Return the [X, Y] coordinate for the center point of the cell that contains the specified text.  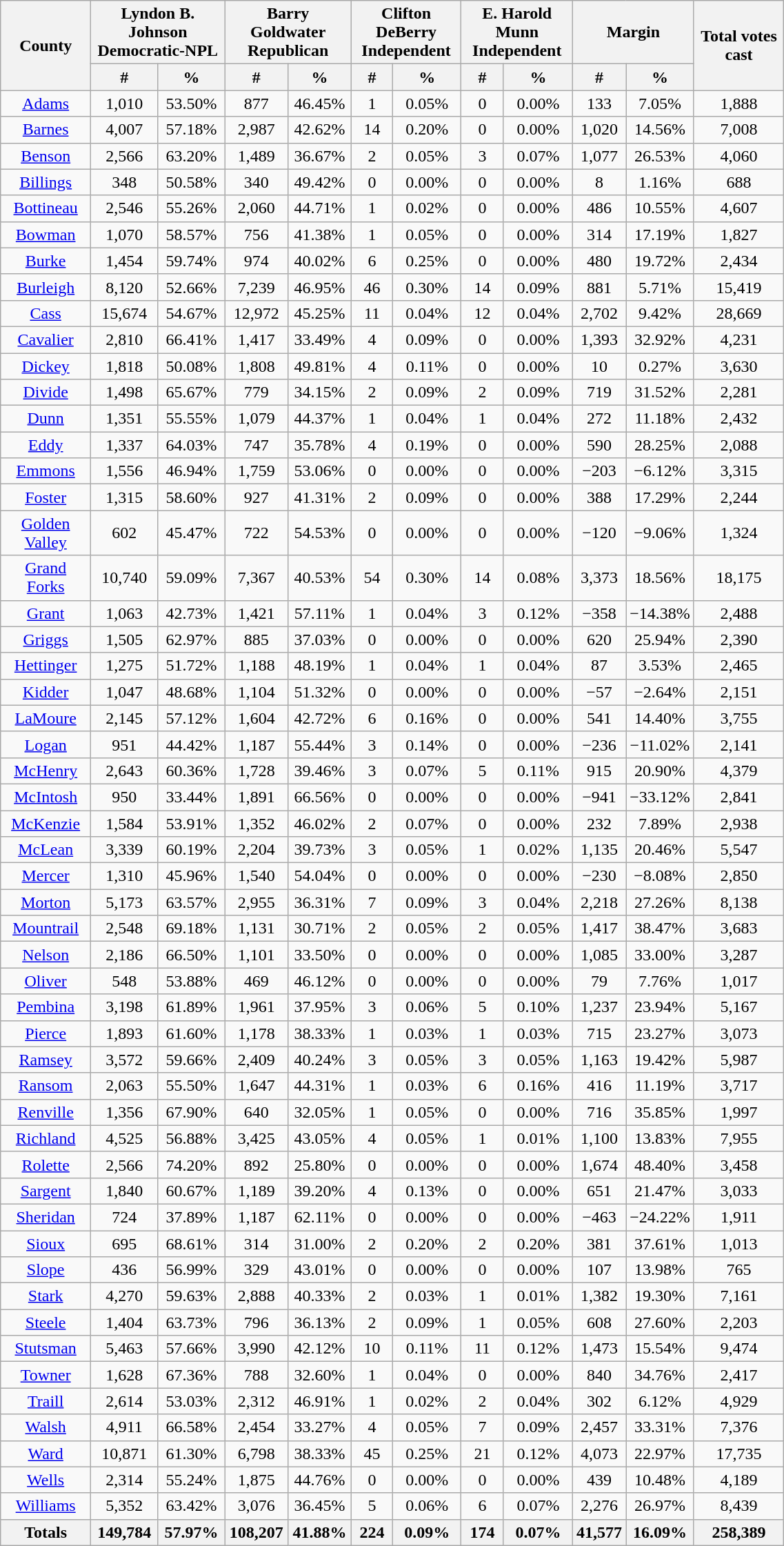
1,505 [124, 640]
1,961 [257, 1007]
Sheridan [46, 1217]
1,498 [124, 393]
2,417 [739, 1375]
1,135 [600, 850]
788 [257, 1375]
9,474 [739, 1349]
37.95% [320, 1007]
14.56% [661, 130]
26.53% [661, 156]
15,674 [124, 313]
1,070 [124, 235]
41.38% [320, 235]
17.29% [661, 497]
892 [257, 1165]
53.91% [192, 823]
44.31% [320, 1086]
381 [600, 1244]
33.49% [320, 339]
1,584 [124, 823]
2,186 [124, 955]
69.18% [192, 929]
724 [124, 1217]
5.71% [661, 287]
3,990 [257, 1349]
63.73% [192, 1322]
7,376 [739, 1427]
4,060 [739, 156]
23.94% [661, 1007]
0.13% [428, 1191]
Emmons [46, 471]
−236 [600, 744]
695 [124, 1244]
1,010 [124, 103]
779 [257, 393]
McKenzie [46, 823]
49.42% [320, 182]
719 [600, 393]
5,167 [739, 1007]
33.27% [320, 1427]
Traill [46, 1401]
32.92% [661, 339]
23.27% [661, 1033]
7,008 [739, 130]
1,085 [600, 955]
27.26% [661, 902]
1,100 [600, 1138]
1,079 [257, 419]
19.72% [661, 261]
−120 [600, 533]
2,841 [739, 797]
39.46% [320, 771]
28.25% [661, 445]
Totals [46, 1532]
Bottineau [46, 208]
388 [600, 497]
1,540 [257, 876]
3.53% [661, 666]
3,033 [739, 1191]
1,893 [124, 1033]
2,850 [739, 876]
Stark [46, 1296]
43.01% [320, 1270]
640 [257, 1112]
7,367 [257, 578]
61.60% [192, 1033]
2,390 [739, 640]
1,628 [124, 1375]
1,237 [600, 1007]
41.88% [320, 1532]
40.02% [320, 261]
1,188 [257, 666]
36.45% [320, 1506]
1,875 [257, 1480]
7,955 [739, 1138]
602 [124, 533]
Ramsey [46, 1060]
McHenry [46, 771]
Pierce [46, 1033]
−941 [600, 797]
174 [483, 1532]
Logan [46, 744]
59.74% [192, 261]
1,356 [124, 1112]
469 [257, 981]
55.24% [192, 1480]
45 [372, 1454]
33.44% [192, 797]
3,373 [600, 578]
53.88% [192, 981]
Bowman [46, 235]
40.33% [320, 1296]
28,669 [739, 313]
66.50% [192, 955]
−57 [600, 692]
46.95% [320, 287]
11.19% [661, 1086]
61.30% [192, 1454]
840 [600, 1375]
1,393 [600, 339]
19.42% [661, 1060]
54 [372, 578]
13.98% [661, 1270]
715 [600, 1033]
65.67% [192, 393]
35.78% [320, 445]
Walsh [46, 1427]
20.90% [661, 771]
224 [372, 1532]
486 [600, 208]
796 [257, 1322]
58.60% [192, 497]
1,454 [124, 261]
46.91% [320, 1401]
3,073 [739, 1033]
6,798 [257, 1454]
2,987 [257, 130]
48.40% [661, 1165]
3,076 [257, 1506]
36.13% [320, 1322]
60.36% [192, 771]
1,013 [739, 1244]
−8.08% [661, 876]
32.05% [320, 1112]
Sargent [46, 1191]
3,717 [739, 1086]
21 [483, 1454]
Benson [46, 156]
1,421 [257, 613]
Renville [46, 1112]
5,173 [124, 902]
Barry GoldwaterRepublican [288, 32]
0.08% [538, 578]
44.71% [320, 208]
48.68% [192, 692]
63.20% [192, 156]
−11.02% [661, 744]
348 [124, 182]
1,728 [257, 771]
1,473 [600, 1349]
63.42% [192, 1506]
340 [257, 182]
51.72% [192, 666]
Burleigh [46, 287]
2,488 [739, 613]
7,161 [739, 1296]
2,702 [600, 313]
−33.12% [661, 797]
McIntosh [46, 797]
2,151 [739, 692]
1,047 [124, 692]
56.88% [192, 1138]
Margin [634, 32]
1,891 [257, 797]
21.47% [661, 1191]
59.09% [192, 578]
620 [600, 640]
Burke [46, 261]
548 [124, 981]
651 [600, 1191]
Ransom [46, 1086]
79 [600, 981]
Billings [46, 182]
1,310 [124, 876]
2,312 [257, 1401]
34.15% [320, 393]
41.31% [320, 497]
Steele [46, 1322]
12,972 [257, 313]
Lyndon B. JohnsonDemocratic-NPL [158, 32]
46.45% [320, 103]
885 [257, 640]
3,572 [124, 1060]
2,145 [124, 718]
17,735 [739, 1454]
Mercer [46, 876]
−6.12% [661, 471]
12 [483, 313]
66.58% [192, 1427]
4,231 [739, 339]
40.53% [320, 578]
74.20% [192, 1165]
2,465 [739, 666]
302 [600, 1401]
66.56% [320, 797]
27.60% [661, 1322]
Eddy [46, 445]
2,204 [257, 850]
1,104 [257, 692]
1,020 [600, 130]
0.19% [428, 445]
13.83% [661, 1138]
Kidder [46, 692]
9.42% [661, 313]
−463 [600, 1217]
16.09% [661, 1532]
2,218 [600, 902]
2,314 [124, 1480]
64.03% [192, 445]
54.53% [320, 533]
2,548 [124, 929]
57.66% [192, 1349]
LaMoure [46, 718]
7,239 [257, 287]
5,352 [124, 1506]
2,643 [124, 771]
Golden Valley [46, 533]
1,647 [257, 1086]
Ward [46, 1454]
133 [600, 103]
1,189 [257, 1191]
57.18% [192, 130]
54.67% [192, 313]
57.97% [192, 1532]
1,131 [257, 929]
7.89% [661, 823]
2,281 [739, 393]
44.76% [320, 1480]
42.62% [320, 130]
67.36% [192, 1375]
4,007 [124, 130]
1,489 [257, 156]
716 [600, 1112]
53.50% [192, 103]
4,189 [739, 1480]
258,389 [739, 1532]
877 [257, 103]
25.80% [320, 1165]
2,203 [739, 1322]
45.96% [192, 876]
Oliver [46, 981]
6.12% [661, 1401]
2,938 [739, 823]
20.46% [661, 850]
0.10% [538, 1007]
3,315 [739, 471]
756 [257, 235]
2,244 [739, 497]
57.11% [320, 613]
1,352 [257, 823]
2,888 [257, 1296]
46.94% [192, 471]
4,607 [739, 208]
Clifton DeBerryIndependent [406, 32]
688 [739, 182]
2,434 [739, 261]
2,614 [124, 1401]
63.57% [192, 902]
Towner [46, 1375]
4,270 [124, 1296]
2,546 [124, 208]
Divide [46, 393]
37.89% [192, 1217]
1,759 [257, 471]
4,525 [124, 1138]
Nelson [46, 955]
Adams [46, 103]
25.94% [661, 640]
31.52% [661, 393]
55.26% [192, 208]
1,827 [739, 235]
59.63% [192, 1296]
2,955 [257, 902]
Cass [46, 313]
Sioux [46, 1244]
55.50% [192, 1086]
7.76% [661, 981]
950 [124, 797]
Foster [46, 497]
51.32% [320, 692]
1,604 [257, 718]
3,458 [739, 1165]
5,547 [739, 850]
1,818 [124, 366]
2,810 [124, 339]
232 [600, 823]
1,351 [124, 419]
33.31% [661, 1427]
3,425 [257, 1138]
1,315 [124, 497]
38.47% [661, 929]
1,840 [124, 1191]
33.00% [661, 955]
Dunn [46, 419]
55.44% [320, 744]
−203 [600, 471]
1,163 [600, 1060]
Cavalier [46, 339]
5,463 [124, 1349]
2,432 [739, 419]
915 [600, 771]
40.24% [320, 1060]
Total votes cast [739, 46]
−14.38% [661, 613]
272 [600, 419]
Grant [46, 613]
590 [600, 445]
Griggs [46, 640]
4,929 [739, 1401]
107 [600, 1270]
747 [257, 445]
1,077 [600, 156]
60.19% [192, 850]
53.03% [192, 1401]
62.11% [320, 1217]
3,630 [739, 366]
Richland [46, 1138]
42.12% [320, 1349]
951 [124, 744]
McLean [46, 850]
55.55% [192, 419]
18,175 [739, 578]
46.02% [320, 823]
0.27% [661, 366]
2,141 [739, 744]
22.97% [661, 1454]
541 [600, 718]
87 [600, 666]
Stutsman [46, 1349]
18.56% [661, 578]
1,275 [124, 666]
30.71% [320, 929]
46.12% [320, 981]
42.73% [192, 613]
2,060 [257, 208]
45.25% [320, 313]
14.40% [661, 718]
Barnes [46, 130]
Wells [46, 1480]
49.81% [320, 366]
45.47% [192, 533]
1,808 [257, 366]
2,088 [739, 445]
8,120 [124, 287]
58.57% [192, 235]
10.48% [661, 1480]
33.50% [320, 955]
36.67% [320, 156]
46 [372, 287]
53.06% [320, 471]
10.55% [661, 208]
5,987 [739, 1060]
42.72% [320, 718]
57.12% [192, 718]
60.67% [192, 1191]
7.05% [661, 103]
68.61% [192, 1244]
1,404 [124, 1322]
1,337 [124, 445]
1,674 [600, 1165]
416 [600, 1086]
1,888 [739, 103]
43.05% [320, 1138]
4,379 [739, 771]
1,997 [739, 1112]
1.16% [661, 182]
480 [600, 261]
−2.64% [661, 692]
39.73% [320, 850]
8,439 [739, 1506]
26.97% [661, 1506]
4,073 [600, 1454]
4,911 [124, 1427]
1,382 [600, 1296]
17.19% [661, 235]
8 [600, 182]
1,017 [739, 981]
3,755 [739, 718]
36.31% [320, 902]
439 [600, 1480]
32.60% [320, 1375]
−9.06% [661, 533]
Williams [46, 1506]
Hettinger [46, 666]
52.66% [192, 287]
Pembina [46, 1007]
2,276 [600, 1506]
59.66% [192, 1060]
61.89% [192, 1007]
35.85% [661, 1112]
50.08% [192, 366]
10,740 [124, 578]
Mountrail [46, 929]
11.18% [661, 419]
E. Harold MunnIndependent [517, 32]
50.58% [192, 182]
3,683 [739, 929]
Grand Forks [46, 578]
37.61% [661, 1244]
722 [257, 533]
48.19% [320, 666]
1,911 [739, 1217]
927 [257, 497]
0.14% [428, 744]
1,101 [257, 955]
881 [600, 287]
974 [257, 261]
15.54% [661, 1349]
56.99% [192, 1270]
39.20% [320, 1191]
2,454 [257, 1427]
−230 [600, 876]
Rolette [46, 1165]
Morton [46, 902]
3,198 [124, 1007]
10,871 [124, 1454]
149,784 [124, 1532]
3,287 [739, 955]
108,207 [257, 1532]
2,409 [257, 1060]
−358 [600, 613]
44.42% [192, 744]
8,138 [739, 902]
County [46, 46]
329 [257, 1270]
−24.22% [661, 1217]
608 [600, 1322]
2,063 [124, 1086]
67.90% [192, 1112]
19.30% [661, 1296]
66.41% [192, 339]
1,556 [124, 471]
34.76% [661, 1375]
62.97% [192, 640]
1,324 [739, 533]
41,577 [600, 1532]
44.37% [320, 419]
3,339 [124, 850]
Slope [46, 1270]
765 [739, 1270]
436 [124, 1270]
54.04% [320, 876]
15,419 [739, 287]
1,063 [124, 613]
Dickey [46, 366]
2,457 [600, 1427]
1,178 [257, 1033]
31.00% [320, 1244]
37.03% [320, 640]
